Extract the (x, y) coordinate from the center of the cell holding the provided text.  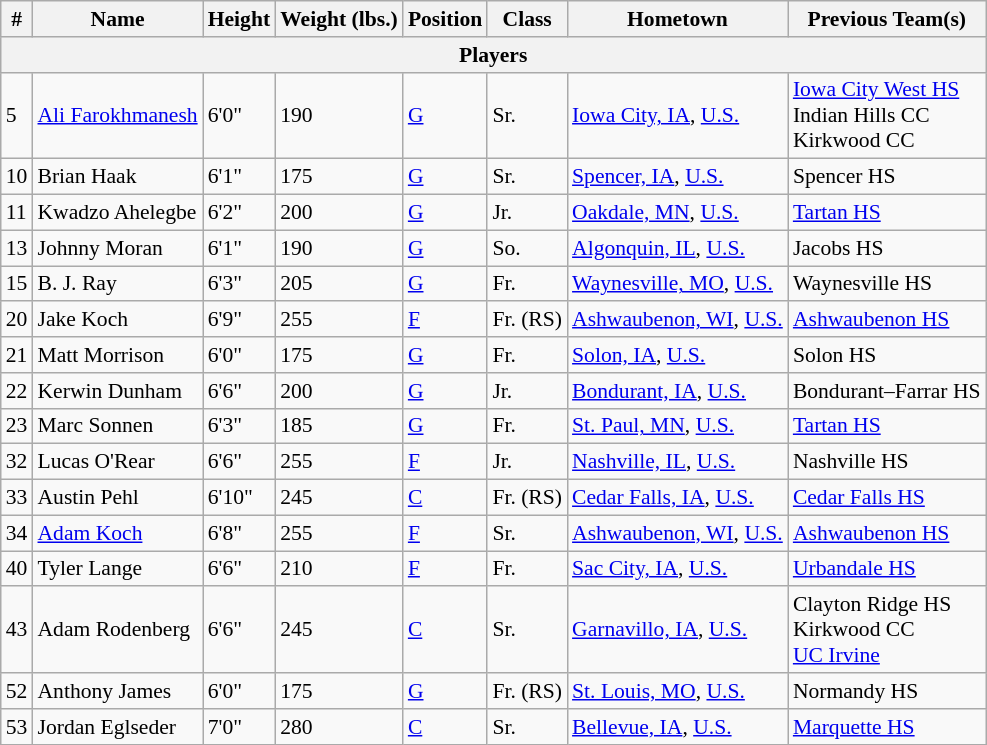
53 (17, 727)
Anthony James (117, 691)
34 (17, 533)
Austin Pehl (117, 498)
Height (239, 19)
Adam Rodenberg (117, 630)
Garnavillo, IA, U.S. (678, 630)
Adam Koch (117, 533)
Weight (lbs.) (339, 19)
Clayton Ridge HSKirkwood CCUC Irvine (887, 630)
6'2" (239, 213)
Kerwin Dunham (117, 391)
Urbandale HS (887, 569)
Brian Haak (117, 177)
Waynesville, MO, U.S. (678, 284)
7'0" (239, 727)
Nashville HS (887, 462)
10 (17, 177)
Iowa City West HSIndian Hills CCKirkwood CC (887, 116)
Hometown (678, 19)
Class (527, 19)
Jacobs HS (887, 248)
Solon, IA, U.S. (678, 355)
Spencer, IA, U.S. (678, 177)
Nashville, IL, U.S. (678, 462)
21 (17, 355)
St. Louis, MO, U.S. (678, 691)
B. J. Ray (117, 284)
43 (17, 630)
Position (445, 19)
280 (339, 727)
33 (17, 498)
Name (117, 19)
23 (17, 426)
5 (17, 116)
11 (17, 213)
St. Paul, MN, U.S. (678, 426)
6'10" (239, 498)
Bondurant, IA, U.S. (678, 391)
Cedar Falls HS (887, 498)
Previous Team(s) (887, 19)
# (17, 19)
6'8" (239, 533)
Solon HS (887, 355)
Sac City, IA, U.S. (678, 569)
6'9" (239, 320)
32 (17, 462)
Normandy HS (887, 691)
210 (339, 569)
Johnny Moran (117, 248)
Jake Koch (117, 320)
So. (527, 248)
Oakdale, MN, U.S. (678, 213)
Spencer HS (887, 177)
Ali Farokhmanesh (117, 116)
Matt Morrison (117, 355)
Waynesville HS (887, 284)
15 (17, 284)
Iowa City, IA, U.S. (678, 116)
20 (17, 320)
Bondurant–Farrar HS (887, 391)
52 (17, 691)
13 (17, 248)
Kwadzo Ahelegbe (117, 213)
Marquette HS (887, 727)
Tyler Lange (117, 569)
40 (17, 569)
205 (339, 284)
Cedar Falls, IA, U.S. (678, 498)
Bellevue, IA, U.S. (678, 727)
Jordan Eglseder (117, 727)
Players (494, 55)
Lucas O'Rear (117, 462)
Algonquin, IL, U.S. (678, 248)
22 (17, 391)
185 (339, 426)
Marc Sonnen (117, 426)
